Extract the (x, y) coordinate from the center of the cell holding the provided text.  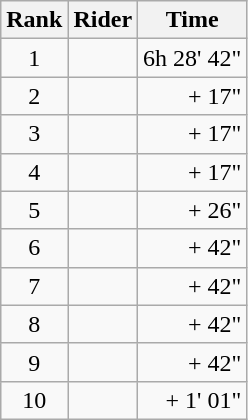
+ 1' 01" (192, 400)
5 (34, 210)
9 (34, 362)
3 (34, 134)
4 (34, 172)
Rank (34, 20)
10 (34, 400)
1 (34, 58)
2 (34, 96)
7 (34, 286)
8 (34, 324)
Time (192, 20)
+ 26" (192, 210)
Rider (103, 20)
6h 28' 42" (192, 58)
6 (34, 248)
